For the text-containing cell, return its midpoint in (x, y) coordinate format. 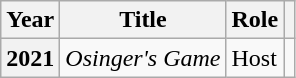
Osinger's Game (143, 58)
2021 (30, 58)
Title (143, 20)
Role (255, 20)
Host (255, 58)
Year (30, 20)
